Pinpoint the cell where the given text exists, returning its (x, y) midpoint coordinate. 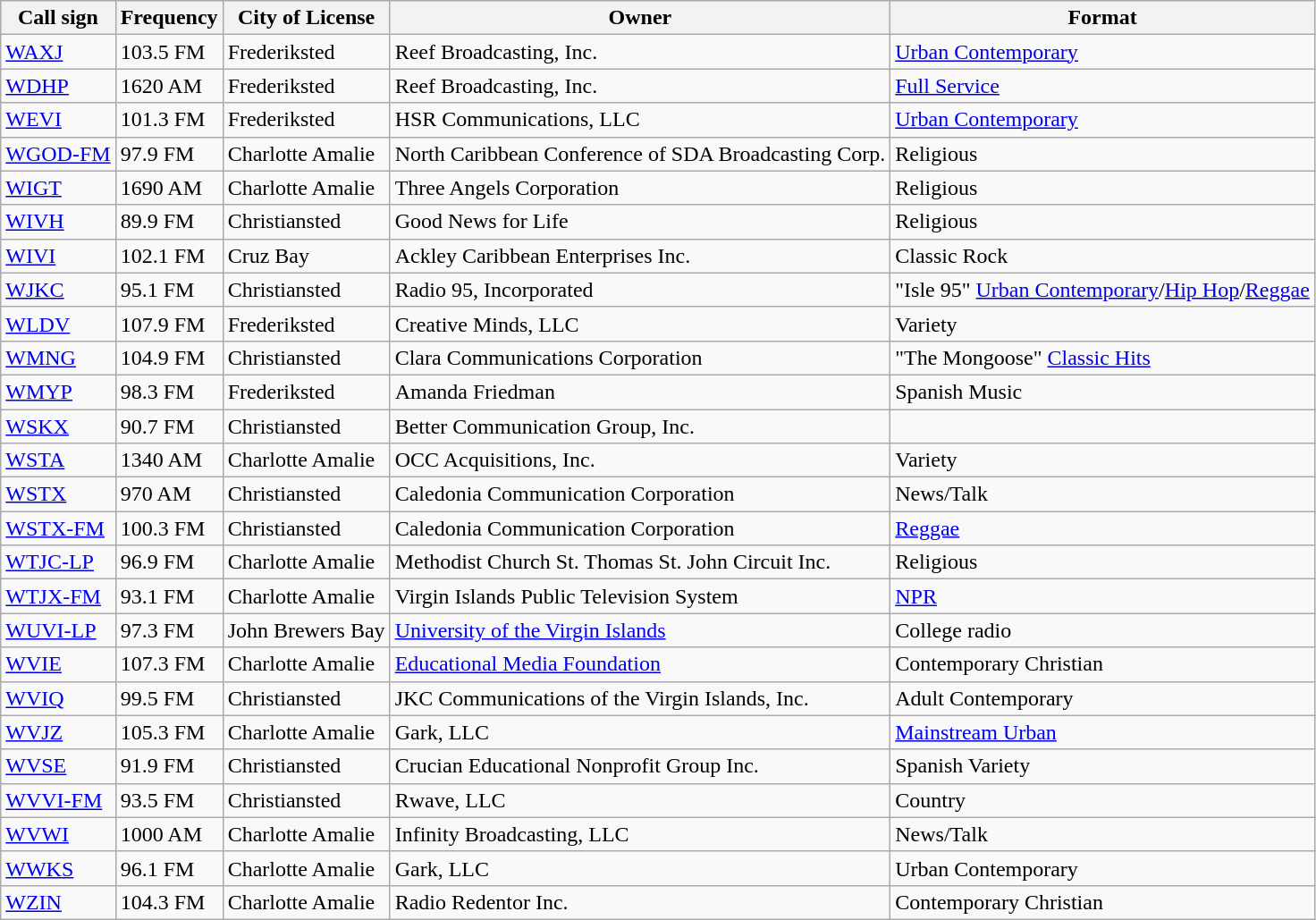
JKC Communications of the Virgin Islands, Inc. (640, 698)
Better Communication Group, Inc. (640, 426)
Reggae (1103, 528)
104.3 FM (169, 902)
89.9 FM (169, 222)
City of License (306, 18)
Cruz Bay (306, 256)
Infinity Broadcasting, LLC (640, 834)
College radio (1103, 630)
93.1 FM (169, 596)
Rwave, LLC (640, 800)
WJKC (58, 290)
WTJC-LP (58, 562)
WIVI (58, 256)
WVWI (58, 834)
Good News for Life (640, 222)
WSTX (58, 494)
Educational Media Foundation (640, 664)
WGOD-FM (58, 154)
96.1 FM (169, 868)
WVIE (58, 664)
102.1 FM (169, 256)
WVVI-FM (58, 800)
96.9 FM (169, 562)
WMYP (58, 392)
1000 AM (169, 834)
Crucian Educational Nonprofit Group Inc. (640, 766)
Adult Contemporary (1103, 698)
WUVI-LP (58, 630)
WVJZ (58, 732)
WIGT (58, 188)
93.5 FM (169, 800)
90.7 FM (169, 426)
99.5 FM (169, 698)
105.3 FM (169, 732)
Call sign (58, 18)
WEVI (58, 120)
100.3 FM (169, 528)
97.3 FM (169, 630)
John Brewers Bay (306, 630)
Ackley Caribbean Enterprises Inc. (640, 256)
WVSE (58, 766)
Creative Minds, LLC (640, 324)
Frequency (169, 18)
Format (1103, 18)
"Isle 95" Urban Contemporary/Hip Hop/Reggae (1103, 290)
1340 AM (169, 460)
101.3 FM (169, 120)
Radio 95, Incorporated (640, 290)
107.3 FM (169, 664)
HSR Communications, LLC (640, 120)
95.1 FM (169, 290)
Country (1103, 800)
Amanda Friedman (640, 392)
Clara Communications Corporation (640, 358)
107.9 FM (169, 324)
University of the Virgin Islands (640, 630)
Classic Rock (1103, 256)
970 AM (169, 494)
Three Angels Corporation (640, 188)
103.5 FM (169, 52)
North Caribbean Conference of SDA Broadcasting Corp. (640, 154)
WVIQ (58, 698)
WSKX (58, 426)
OCC Acquisitions, Inc. (640, 460)
Spanish Music (1103, 392)
WDHP (58, 86)
WZIN (58, 902)
WIVH (58, 222)
Full Service (1103, 86)
Mainstream Urban (1103, 732)
1620 AM (169, 86)
Spanish Variety (1103, 766)
91.9 FM (169, 766)
1690 AM (169, 188)
Owner (640, 18)
Radio Redentor Inc. (640, 902)
Methodist Church St. Thomas St. John Circuit Inc. (640, 562)
WTJX-FM (58, 596)
"The Mongoose" Classic Hits (1103, 358)
WSTX-FM (58, 528)
Virgin Islands Public Television System (640, 596)
98.3 FM (169, 392)
WWKS (58, 868)
WLDV (58, 324)
104.9 FM (169, 358)
NPR (1103, 596)
97.9 FM (169, 154)
WSTA (58, 460)
WAXJ (58, 52)
WMNG (58, 358)
